Return (X, Y) of the center of cell containing provided text 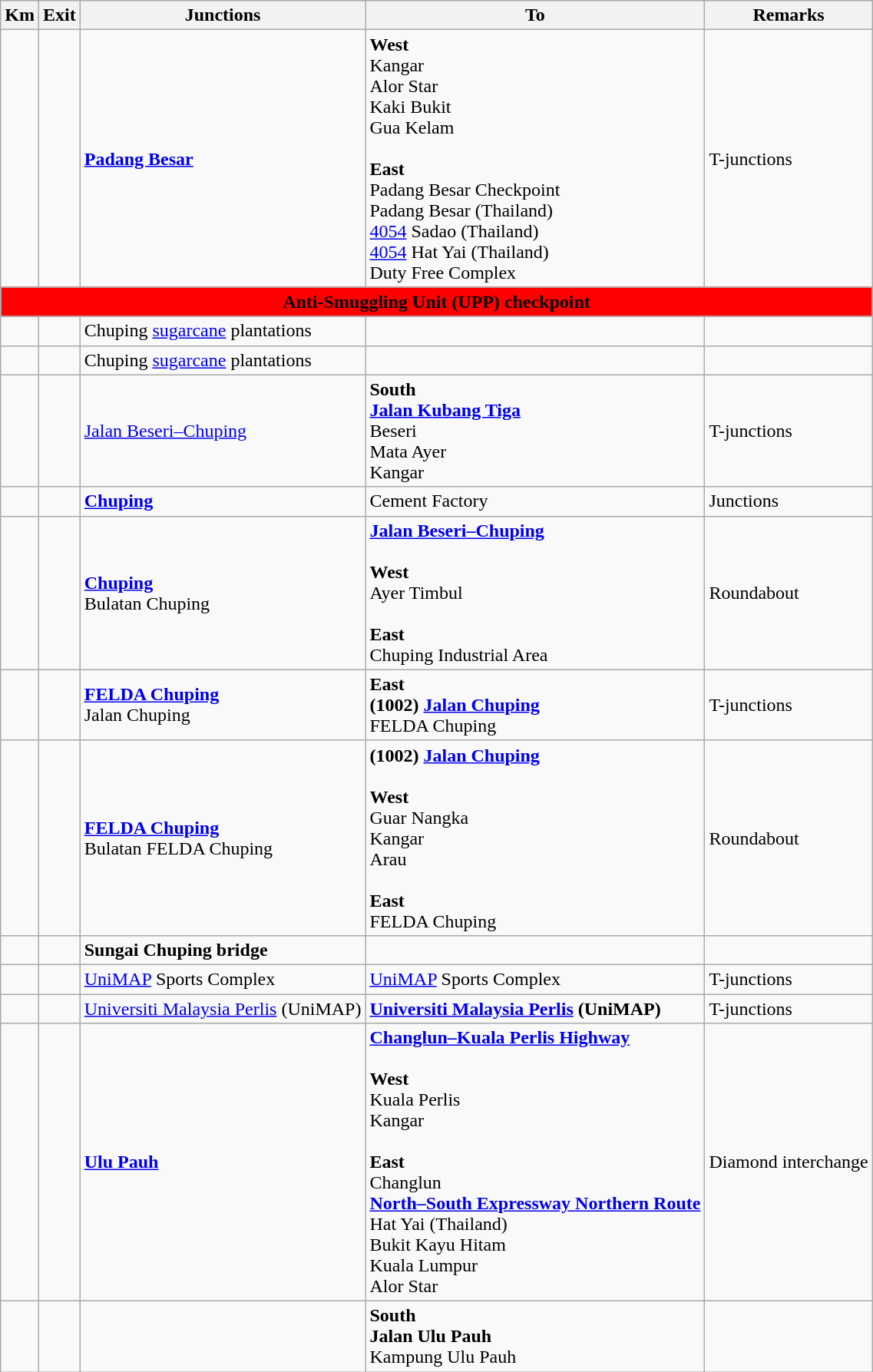
Exit (59, 15)
Padang Besar (223, 158)
Remarks (789, 15)
FELDA ChupingBulatan FELDA Chuping (223, 838)
Km (20, 15)
Anti-Smuggling Unit (UPP) checkpoint (436, 302)
Sungai Chuping bridge (223, 950)
Diamond interchange (789, 1162)
East (1002) Jalan ChupingFELDA Chuping (535, 705)
Chuping (223, 501)
ChupingBulatan Chuping (223, 593)
FELDA ChupingJalan Chuping (223, 705)
Cement Factory (535, 501)
South Jalan Ulu PauhKampung Ulu Pauh (535, 1337)
South Jalan Kubang TigaBeseriMata AyerKangar (535, 431)
Jalan Beseri–Chuping (223, 431)
Jalan Beseri–ChupingWestAyer TimbulEastChuping Industrial Area (535, 593)
(1002) Jalan ChupingWestGuar NangkaKangarArauEastFELDA Chuping (535, 838)
To (535, 15)
Ulu Pauh (223, 1162)
